Output the [X, Y] coordinate of the center of the cell containing the given text.  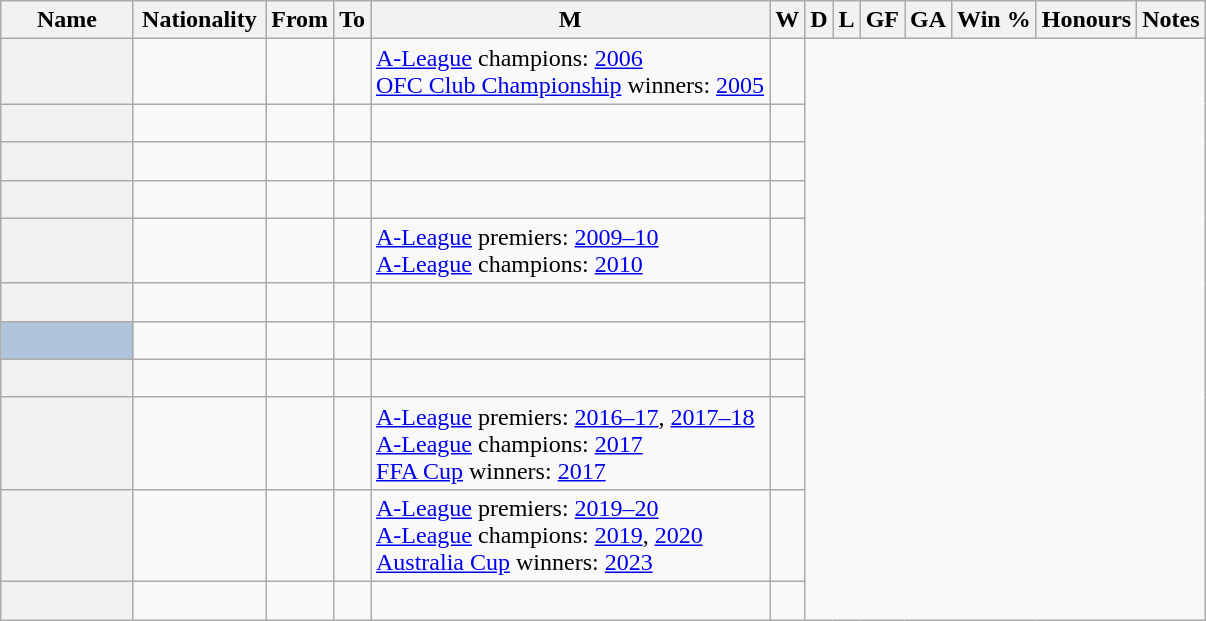
D [819, 20]
Win % [994, 20]
To [352, 20]
Nationality [199, 20]
L [846, 20]
Name [67, 20]
M [570, 20]
Notes [1171, 20]
Honours [1086, 20]
A-League premiers: 2016–17, 2017–18A-League champions: 2017FFA Cup winners: 2017 [570, 443]
A-League premiers: 2019–20A-League champions: 2019, 2020Australia Cup winners: 2023 [570, 535]
GF [882, 20]
W [788, 20]
From [300, 20]
A-League premiers: 2009–10A-League champions: 2010 [570, 250]
GA [928, 20]
A-League champions: 2006OFC Club Championship winners: 2005 [570, 72]
